Provide the [x, y] coordinate of the cell's center where the given text is located.  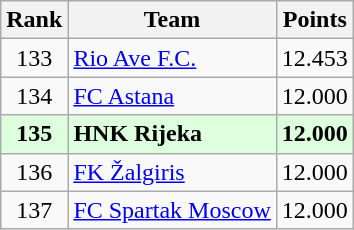
Points [314, 20]
Rank [34, 20]
Team [172, 20]
FK Žalgiris [172, 172]
HNK Rijeka [172, 134]
133 [34, 58]
135 [34, 134]
FC Spartak Moscow [172, 210]
137 [34, 210]
12.453 [314, 58]
134 [34, 96]
Rio Ave F.C. [172, 58]
136 [34, 172]
FC Astana [172, 96]
